Detect which cell encompasses the target text, then output its (X, Y) center coordinate. 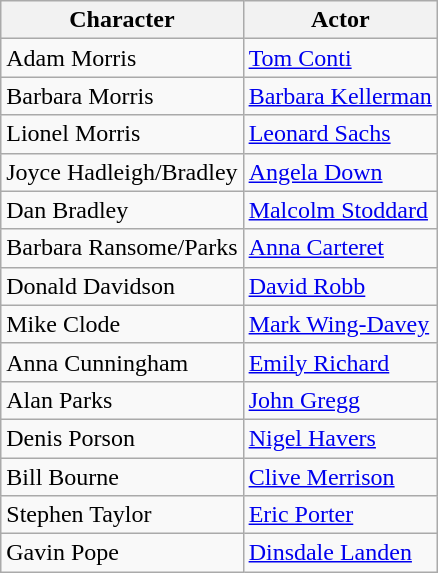
Alan Parks (122, 400)
Mike Clode (122, 324)
Nigel Havers (340, 438)
Gavin Pope (122, 553)
Character (122, 20)
Clive Merrison (340, 477)
Actor (340, 20)
Dan Bradley (122, 210)
Anna Carteret (340, 248)
Malcolm Stoddard (340, 210)
Leonard Sachs (340, 134)
Mark Wing-Davey (340, 324)
Donald Davidson (122, 286)
Lionel Morris (122, 134)
Dinsdale Landen (340, 553)
David Robb (340, 286)
Barbara Morris (122, 96)
Eric Porter (340, 515)
Tom Conti (340, 58)
Barbara Ransome/Parks (122, 248)
John Gregg (340, 400)
Stephen Taylor (122, 515)
Barbara Kellerman (340, 96)
Bill Bourne (122, 477)
Emily Richard (340, 362)
Angela Down (340, 172)
Denis Porson (122, 438)
Adam Morris (122, 58)
Joyce Hadleigh/Bradley (122, 172)
Anna Cunningham (122, 362)
